Determine the (x, y) coordinate at the center of the cell enclosing the given text.  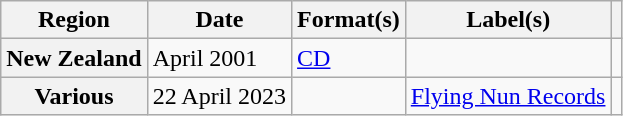
New Zealand (74, 58)
Various (74, 96)
Region (74, 20)
April 2001 (219, 58)
Label(s) (508, 20)
Format(s) (349, 20)
Flying Nun Records (508, 96)
Date (219, 20)
22 April 2023 (219, 96)
CD (349, 58)
